Determine the [X, Y] coordinate at the center of the cell enclosing the given text.  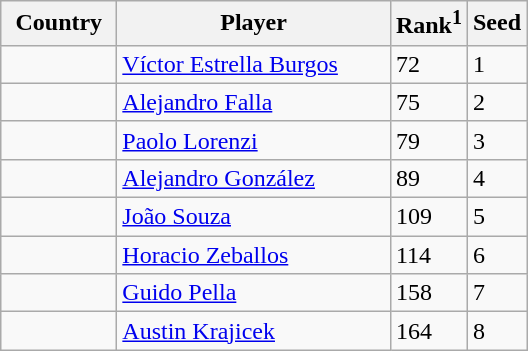
7 [496, 293]
Country [59, 24]
Alejandro Falla [254, 102]
6 [496, 255]
3 [496, 140]
Seed [496, 24]
8 [496, 331]
Víctor Estrella Burgos [254, 64]
89 [428, 178]
João Souza [254, 217]
79 [428, 140]
Rank1 [428, 24]
Player [254, 24]
72 [428, 64]
4 [496, 178]
5 [496, 217]
Austin Krajicek [254, 331]
109 [428, 217]
75 [428, 102]
164 [428, 331]
Horacio Zeballos [254, 255]
158 [428, 293]
Guido Pella [254, 293]
2 [496, 102]
1 [496, 64]
114 [428, 255]
Alejandro González [254, 178]
Paolo Lorenzi [254, 140]
